Output the (X, Y) coordinate of the center of the cell containing the given text.  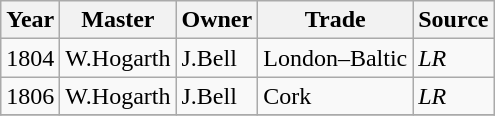
1806 (30, 96)
Source (454, 20)
1804 (30, 58)
London–Baltic (336, 58)
Year (30, 20)
Master (118, 20)
Cork (336, 96)
Owner (217, 20)
Trade (336, 20)
